Return the (X, Y) coordinate for the center point of the cell that contains the specified text.  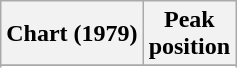
Peakposition (189, 34)
Chart (1979) (72, 34)
